For the text-containing cell, return its midpoint in (x, y) coordinate format. 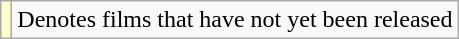
Denotes films that have not yet been released (235, 20)
